Return [x, y] of the center of cell containing provided text 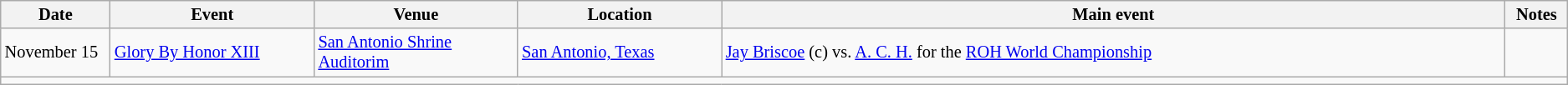
Date [55, 14]
Event [212, 14]
Main event [1114, 14]
Notes [1537, 14]
Venue [416, 14]
Glory By Honor XIII [212, 52]
Location [620, 14]
Jay Briscoe (c) vs. A. C. H. for the ROH World Championship [1114, 52]
San Antonio, Texas [620, 52]
San Antonio Shrine Auditorim [416, 52]
November 15 [55, 52]
